For the text-containing cell, return its midpoint in (X, Y) coordinate format. 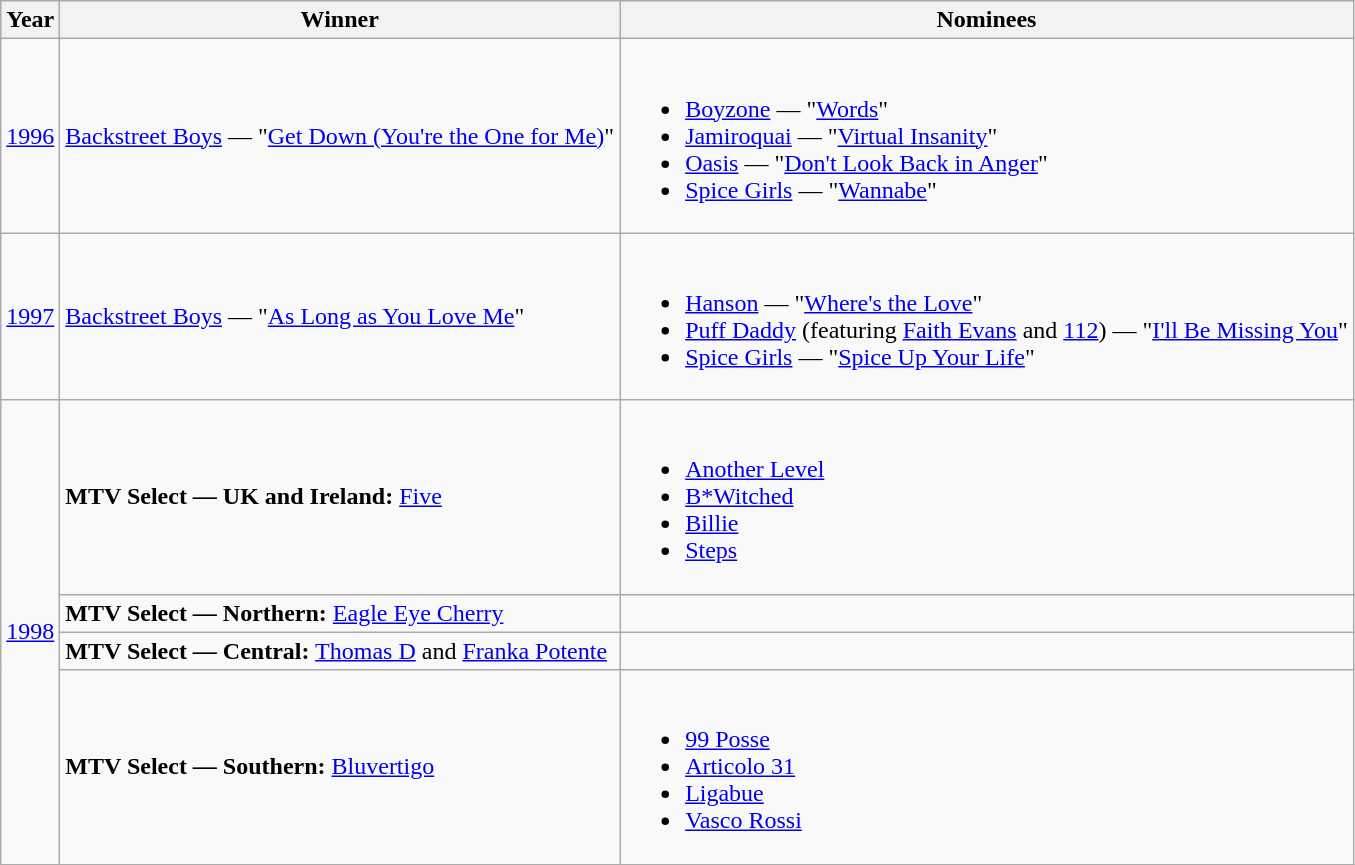
MTV Select — UK and Ireland: Five (340, 497)
MTV Select — Southern: Bluvertigo (340, 767)
Boyzone — "Words"Jamiroquai — "Virtual Insanity"Oasis — "Don't Look Back in Anger"Spice Girls — "Wannabe" (987, 136)
Backstreet Boys — "Get Down (You're the One for Me)" (340, 136)
MTV Select — Northern: Eagle Eye Cherry (340, 613)
Winner (340, 20)
Year (30, 20)
MTV Select — Central: Thomas D and Franka Potente (340, 651)
1996 (30, 136)
Another LevelB*WitchedBillieSteps (987, 497)
1998 (30, 632)
99 PosseArticolo 31LigabueVasco Rossi (987, 767)
1997 (30, 316)
Hanson — "Where's the Love"Puff Daddy (featuring Faith Evans and 112) — "I'll Be Missing You"Spice Girls — "Spice Up Your Life" (987, 316)
Nominees (987, 20)
Backstreet Boys — "As Long as You Love Me" (340, 316)
